Search for the cell housing the specified text and yield its (x, y) center coordinate. 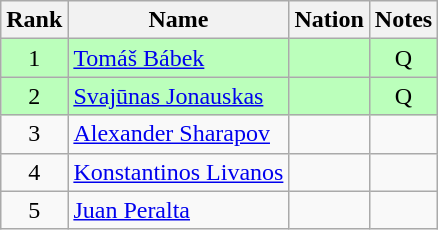
Notes (403, 20)
Nation (329, 20)
Svajūnas Jonauskas (178, 96)
Tomáš Bábek (178, 58)
Rank (34, 20)
Name (178, 20)
5 (34, 210)
4 (34, 172)
Alexander Sharapov (178, 134)
1 (34, 58)
2 (34, 96)
Konstantinos Livanos (178, 172)
3 (34, 134)
Juan Peralta (178, 210)
